Scan for the cell matching the given text and deliver its (x, y) coordinate at center. 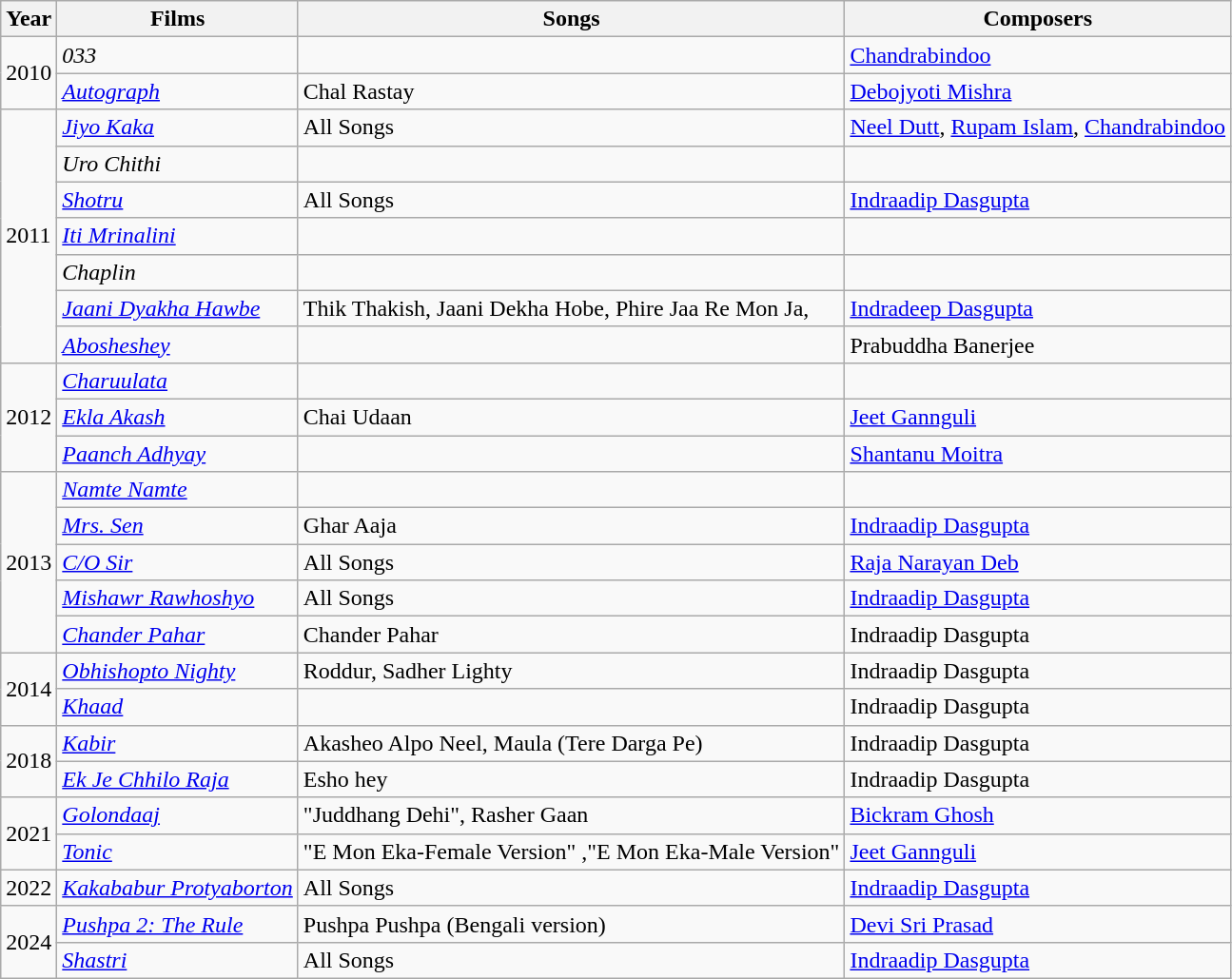
Iti Mrinalini (178, 236)
Mrs. Sen (178, 526)
Shotru (178, 200)
Debojyoti Mishra (1038, 91)
Jaani Dyakha Hawbe (178, 308)
Chai Udaan (571, 417)
Composers (1038, 19)
Pushpa 2: The Rule (178, 924)
Indradeep Dasgupta (1038, 308)
"Juddhang Dehi", Rasher Gaan (571, 815)
Year (29, 19)
Mishawr Rawhoshyo (178, 598)
Raja Narayan Deb (1038, 562)
2013 (29, 562)
2018 (29, 761)
Abosheshey (178, 344)
C/O Sir (178, 562)
2011 (29, 236)
2010 (29, 73)
2022 (29, 888)
Golondaaj (178, 815)
Khaad (178, 707)
Roddur, Sadher Lighty (571, 671)
Ekla Akash (178, 417)
Obhishopto Nighty (178, 671)
2021 (29, 833)
2014 (29, 689)
2012 (29, 417)
Esho hey (571, 779)
Chandrabindoo (1038, 55)
Uro Chithi (178, 164)
Charuulata (178, 381)
Prabuddha Banerjee (1038, 344)
2024 (29, 942)
"E Mon Eka-Female Version" ,"E Mon Eka-Male Version" (571, 852)
Shantanu Moitra (1038, 454)
Jiyo Kaka (178, 127)
Chaplin (178, 272)
Pushpa Pushpa (Bengali version) (571, 924)
033 (178, 55)
Chal Rastay (571, 91)
Ek Je Chhilo Raja (178, 779)
Devi Sri Prasad (1038, 924)
Akasheo Alpo Neel, Maula (Tere Darga Pe) (571, 743)
Kakababur Protyaborton (178, 888)
Films (178, 19)
Kabir (178, 743)
Paanch Adhyay (178, 454)
Namte Namte (178, 490)
Tonic (178, 852)
Thik Thakish, Jaani Dekha Hobe, Phire Jaa Re Mon Ja, (571, 308)
Bickram Ghosh (1038, 815)
Autograph (178, 91)
Ghar Aaja (571, 526)
Songs (571, 19)
Neel Dutt, Rupam Islam, Chandrabindoo (1038, 127)
Shastri (178, 960)
